Pinpoint the cell where the given text exists, returning its (x, y) midpoint coordinate. 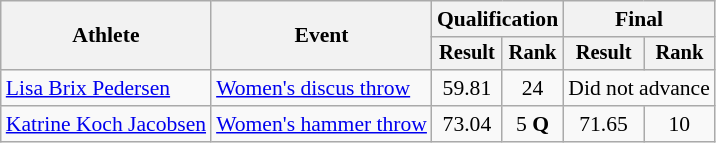
Did not advance (639, 88)
Final (639, 19)
Qualification (498, 19)
Lisa Brix Pedersen (106, 88)
59.81 (467, 88)
24 (532, 88)
Katrine Koch Jacobsen (106, 124)
Women's hammer throw (322, 124)
Event (322, 36)
5 Q (532, 124)
73.04 (467, 124)
10 (680, 124)
Women's discus throw (322, 88)
71.65 (604, 124)
Athlete (106, 36)
